Determine the [x, y] coordinate at the center of the cell enclosing the given text.  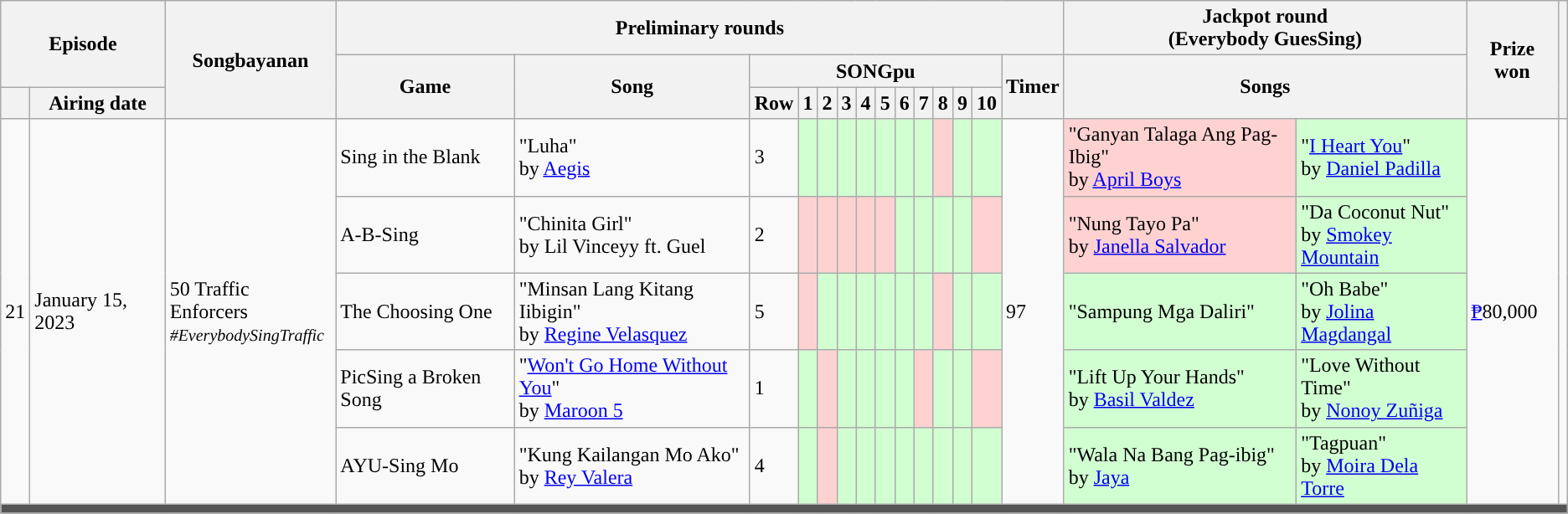
AYU-Sing Mo [426, 465]
₱80,000 [1513, 311]
7 [923, 103]
January 15, 2023 [97, 311]
"Chinita Girl"by Lil Vinceyy ft. Guel [632, 234]
"Minsan Lang Kitang Iibigin"by Regine Velasquez [632, 311]
"Nung Tayo Pa"by Janella Salvador [1180, 234]
Jackpot round(Everybody GuesSing) [1265, 28]
97 [1034, 311]
"Wala Na Bang Pag-ibig"by Jaya [1180, 465]
8 [943, 103]
SONGpu [875, 71]
Row [774, 103]
"Kung Kailangan Mo Ako"by Rey Valera [632, 465]
Game [426, 87]
50 Traffic Enforcers#EverybodySingTraffic [250, 311]
"Tagpuan"by Moira Dela Torre [1382, 465]
A-B-Sing [426, 234]
Songbayanan [250, 60]
Airing date [97, 103]
Timer [1034, 87]
Song [632, 87]
21 [15, 311]
"Lift Up Your Hands"by Basil Valdez [1180, 388]
PicSing a Broken Song [426, 388]
"Sampung Mga Daliri" [1180, 311]
Episode [83, 44]
"Da Coconut Nut"by Smokey Mountain [1382, 234]
9 [962, 103]
10 [987, 103]
"Ganyan Talaga Ang Pag-Ibig"by April Boys [1180, 157]
"I Heart You"by Daniel Padilla [1382, 157]
Prize won [1513, 60]
The Choosing One [426, 311]
Preliminary rounds [700, 28]
Songs [1265, 87]
"Love Without Time"by Nonoy Zuñiga [1382, 388]
Sing in the Blank [426, 157]
6 [905, 103]
"Luha"by Aegis [632, 157]
"Oh Babe"by Jolina Magdangal [1382, 311]
"Won't Go Home Without You"by Maroon 5 [632, 388]
